Pinpoint the cell where the given text exists, returning its (X, Y) midpoint coordinate. 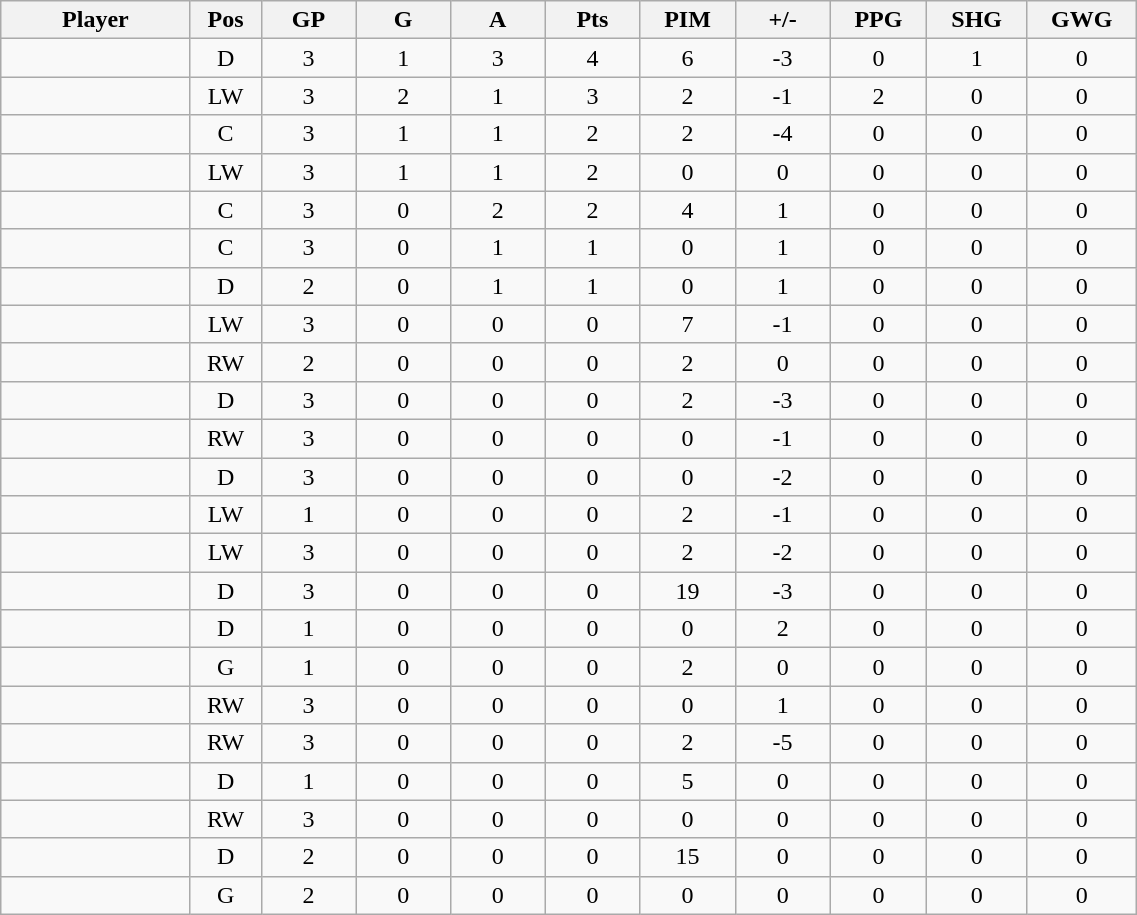
Player (96, 20)
PIM (688, 20)
6 (688, 58)
Pts (592, 20)
GP (308, 20)
A (498, 20)
-4 (782, 134)
5 (688, 781)
+/- (782, 20)
SHG (977, 20)
15 (688, 857)
PPG (878, 20)
19 (688, 591)
7 (688, 324)
Pos (226, 20)
GWG (1081, 20)
-5 (782, 743)
